Determine the (x, y) coordinate at the center of the cell enclosing the given text.  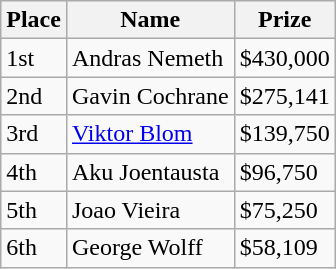
$96,750 (284, 172)
$275,141 (284, 96)
George Wolff (150, 248)
Name (150, 20)
6th (34, 248)
Joao Vieira (150, 210)
5th (34, 210)
3rd (34, 134)
Andras Nemeth (150, 58)
$75,250 (284, 210)
$139,750 (284, 134)
4th (34, 172)
1st (34, 58)
$58,109 (284, 248)
$430,000 (284, 58)
Place (34, 20)
Prize (284, 20)
Aku Joentausta (150, 172)
Viktor Blom (150, 134)
2nd (34, 96)
Gavin Cochrane (150, 96)
